Scan for the cell matching the given text and deliver its [X, Y] coordinate at center. 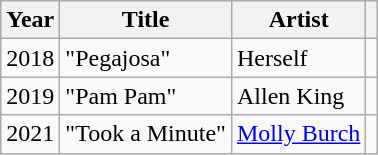
"Pegajosa" [146, 58]
Year [30, 20]
"Pam Pam" [146, 96]
2021 [30, 134]
2019 [30, 96]
Molly Burch [298, 134]
Artist [298, 20]
Title [146, 20]
Allen King [298, 96]
2018 [30, 58]
"Took a Minute" [146, 134]
Herself [298, 58]
